Return the [X, Y] coordinate for the center point of the cell that contains the specified text.  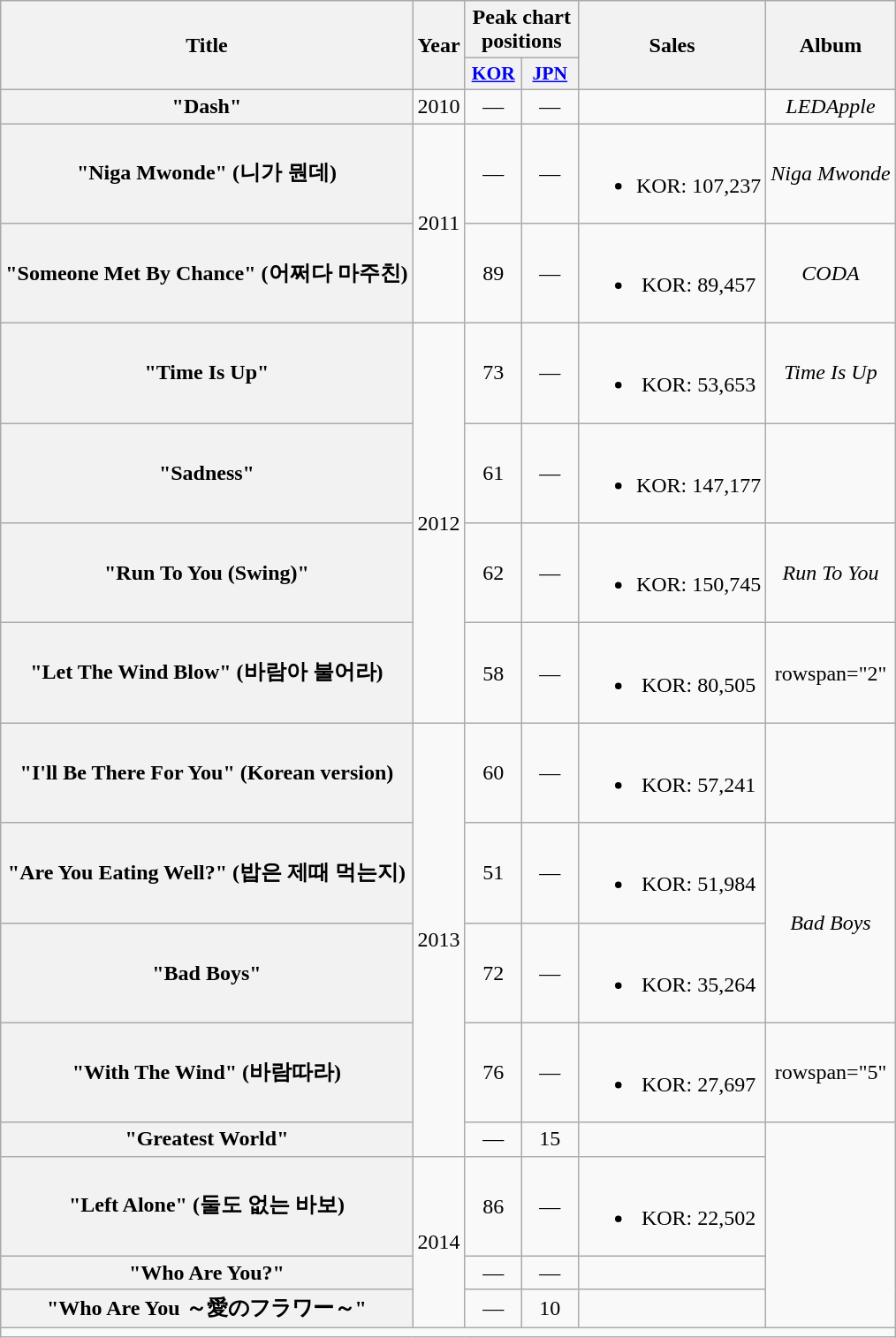
"Who Are You ～愛のフラワー～" [207, 1308]
2010 [438, 106]
2012 [438, 523]
"Time Is Up" [207, 373]
KOR: 57,241 [672, 772]
"Let The Wind Blow" (바람아 불어라) [207, 673]
KOR: 107,237 [672, 173]
KOR: 53,653 [672, 373]
KOR: 80,505 [672, 673]
72 [493, 972]
KOR: 147,177 [672, 474]
73 [493, 373]
Time Is Up [831, 373]
15 [550, 1139]
KOR: 27,697 [672, 1073]
86 [493, 1205]
"Dash" [207, 106]
"Someone Met By Chance" (어쩌다 마주친) [207, 274]
10 [550, 1308]
KOR: 89,457 [672, 274]
"Sadness" [207, 474]
"Are You Eating Well?" (밥은 제때 먹는지) [207, 873]
rowspan="2" [831, 673]
"Greatest World" [207, 1139]
"Run To You (Swing)" [207, 573]
"Bad Boys" [207, 972]
Title [207, 46]
KOR: 150,745 [672, 573]
"I'll Be There For You" (Korean version) [207, 772]
Run To You [831, 573]
JPN [550, 74]
CODA [831, 274]
58 [493, 673]
KOR: 22,502 [672, 1205]
"Left Alone" (둘도 없는 바보) [207, 1205]
Album [831, 46]
Peak chart positions [521, 30]
Sales [672, 46]
KOR: 51,984 [672, 873]
KOR [493, 74]
"With The Wind" (바람따라) [207, 1073]
2013 [438, 939]
Niga Mwonde [831, 173]
61 [493, 474]
"Niga Mwonde" (니가 뭔데) [207, 173]
60 [493, 772]
2014 [438, 1242]
51 [493, 873]
2011 [438, 224]
76 [493, 1073]
89 [493, 274]
Year [438, 46]
LEDApple [831, 106]
rowspan="5" [831, 1073]
"Who Are You?" [207, 1273]
Bad Boys [831, 923]
62 [493, 573]
KOR: 35,264 [672, 972]
